Capture the cell that displays the provided text and extract its [x, y] central coordinate. 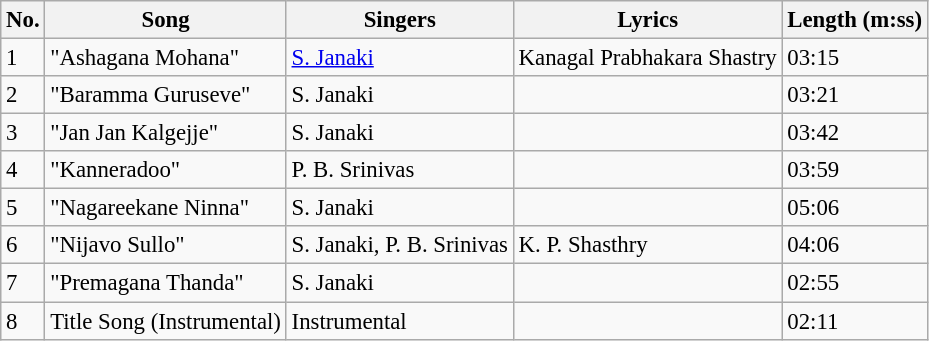
05:06 [854, 208]
5 [23, 208]
Song [166, 20]
"Kanneradoo" [166, 170]
04:06 [854, 245]
"Nagareekane Ninna" [166, 208]
03:21 [854, 95]
"Jan Jan Kalgejje" [166, 133]
7 [23, 283]
"Baramma Guruseve" [166, 95]
Kanagal Prabhakara Shastry [648, 58]
03:59 [854, 170]
3 [23, 133]
"Premagana Thanda" [166, 283]
02:11 [854, 321]
Length (m:ss) [854, 20]
"Nijavo Sullo" [166, 245]
02:55 [854, 283]
6 [23, 245]
S. Janaki, P. B. Srinivas [400, 245]
4 [23, 170]
Lyrics [648, 20]
P. B. Srinivas [400, 170]
No. [23, 20]
03:15 [854, 58]
Title Song (Instrumental) [166, 321]
2 [23, 95]
Singers [400, 20]
1 [23, 58]
03:42 [854, 133]
"Ashagana Mohana" [166, 58]
K. P. Shasthry [648, 245]
Instrumental [400, 321]
8 [23, 321]
